Output the (X, Y) coordinate of the center of the cell containing the given text.  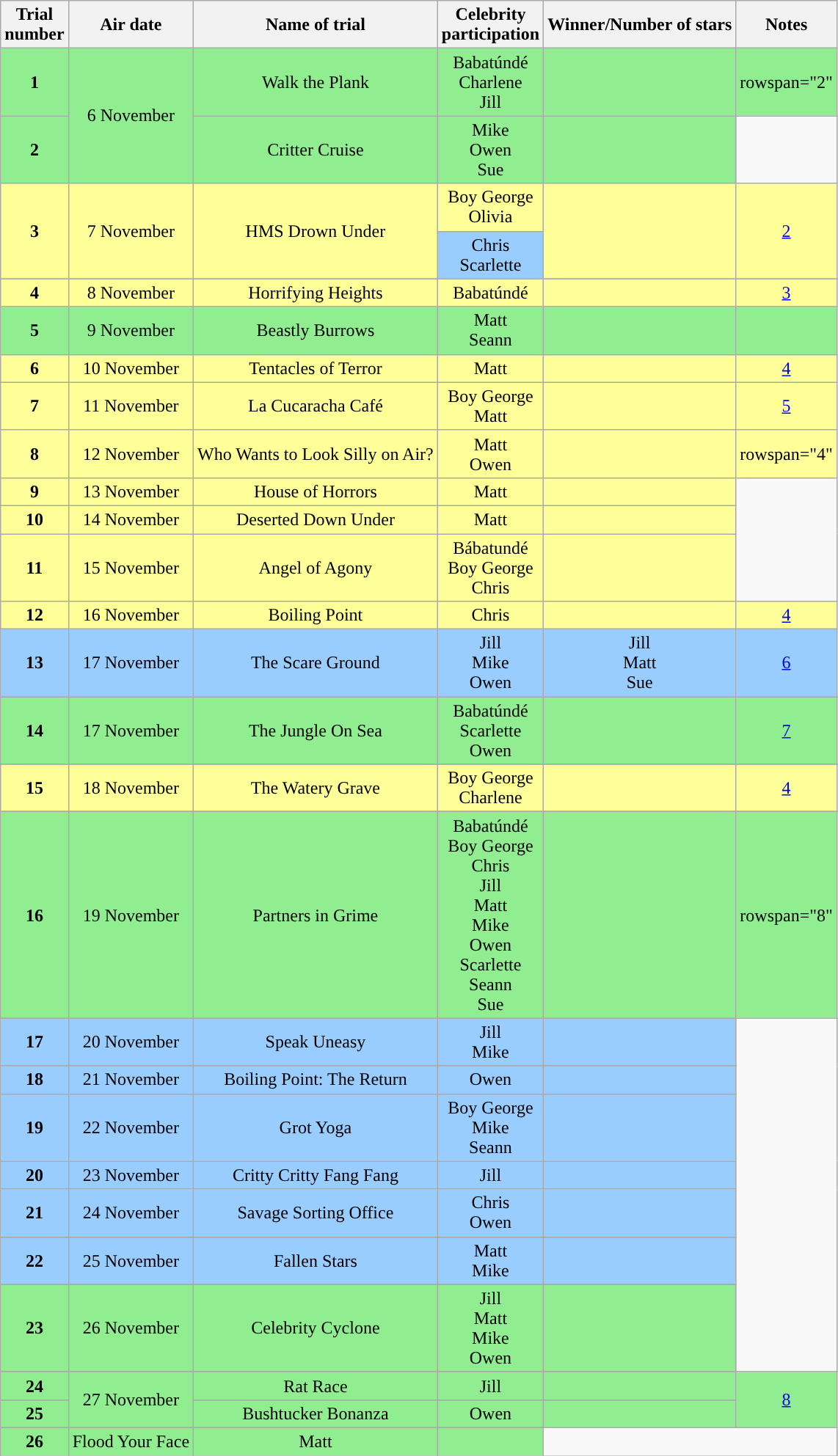
Bushtucker Bonanza (316, 1413)
10 (34, 519)
11 November (131, 406)
rowspan="4" (787, 453)
6 November (131, 116)
Babatúndé (490, 293)
Deserted Down Under (316, 519)
JillMattMikeOwen (490, 1328)
15 November (131, 568)
19 (34, 1127)
16 (34, 915)
Chris (490, 615)
12 (34, 615)
Winner/Number of stars (640, 25)
Boy GeorgeMatt (490, 406)
11 (34, 568)
Name of trial (316, 25)
Beastly Burrows (316, 330)
10 November (131, 368)
rowspan="8" (787, 915)
MikeOwenSue (490, 150)
24 November (131, 1213)
15 (34, 788)
26 (34, 1441)
20 November (131, 1042)
14 (34, 731)
21 November (131, 1080)
BabatúndéCharleneJill (490, 82)
JillMikeOwen (490, 663)
12 November (131, 453)
La Cucaracha Café (316, 406)
BabatúndéScarletteOwen (490, 731)
23 November (131, 1175)
Angel of Agony (316, 568)
Flood Your Face (131, 1441)
Babatúndé Boy George Chris Jill MattMike Owen Scarlette Seann Sue (490, 915)
rowspan="2" (787, 82)
MattSeann (490, 330)
17 (34, 1042)
Critty Critty Fang Fang (316, 1175)
Critter Cruise (316, 150)
20 (34, 1175)
Rat Race (316, 1386)
BábatundéBoy GeorgeChris (490, 568)
16 November (131, 615)
13 November (131, 491)
The Jungle On Sea (316, 731)
Fallen Stars (316, 1260)
Tentacles of Terror (316, 368)
MattOwen (490, 453)
9 (34, 491)
21 (34, 1213)
Walk the Plank (316, 82)
Boy GeorgeMikeSeann (490, 1127)
18 November (131, 788)
Boy George Charlene (490, 788)
The Watery Grave (316, 788)
Air date (131, 25)
1 (34, 82)
23 (34, 1328)
25 (34, 1413)
Boy GeorgeOlivia (490, 207)
The Scare Ground (316, 663)
Horrifying Heights (316, 293)
JillMike (490, 1042)
13 (34, 663)
Trialnumber (34, 25)
Savage Sorting Office (316, 1213)
25 November (131, 1260)
19 November (131, 915)
Partners in Grime (316, 915)
Boiling Point (316, 615)
Boiling Point: The Return (316, 1080)
ChrisScarlette (490, 255)
22 (34, 1260)
JillMattSue (640, 663)
8 November (131, 293)
ChrisOwen (490, 1213)
HMS Drown Under (316, 231)
9 November (131, 330)
Celebrityparticipation (490, 25)
MattMike (490, 1260)
Celebrity Cyclone (316, 1328)
26 November (131, 1328)
Speak Uneasy (316, 1042)
18 (34, 1080)
22 November (131, 1127)
24 (34, 1386)
14 November (131, 519)
7 November (131, 231)
House of Horrors (316, 491)
Grot Yoga (316, 1127)
Notes (787, 25)
Who Wants to Look Silly on Air? (316, 453)
27 November (131, 1400)
